Scan for the cell matching the given text and deliver its (x, y) coordinate at center. 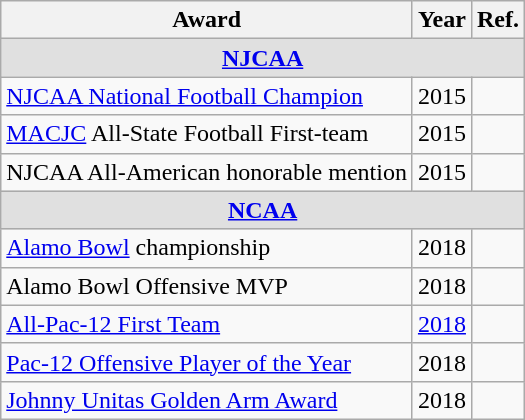
NJCAA (263, 58)
NCAA (263, 210)
NJCAA National Football Champion (207, 96)
NJCAA All-American honorable mention (207, 172)
Year (442, 20)
Award (207, 20)
Ref. (498, 20)
Alamo Bowl championship (207, 248)
Alamo Bowl Offensive MVP (207, 286)
Johnny Unitas Golden Arm Award (207, 400)
MACJC All-State Football First-team (207, 134)
All-Pac-12 First Team (207, 324)
Pac-12 Offensive Player of the Year (207, 362)
